Identify which cell holds the provided text, then report its (X, Y) central coordinate. 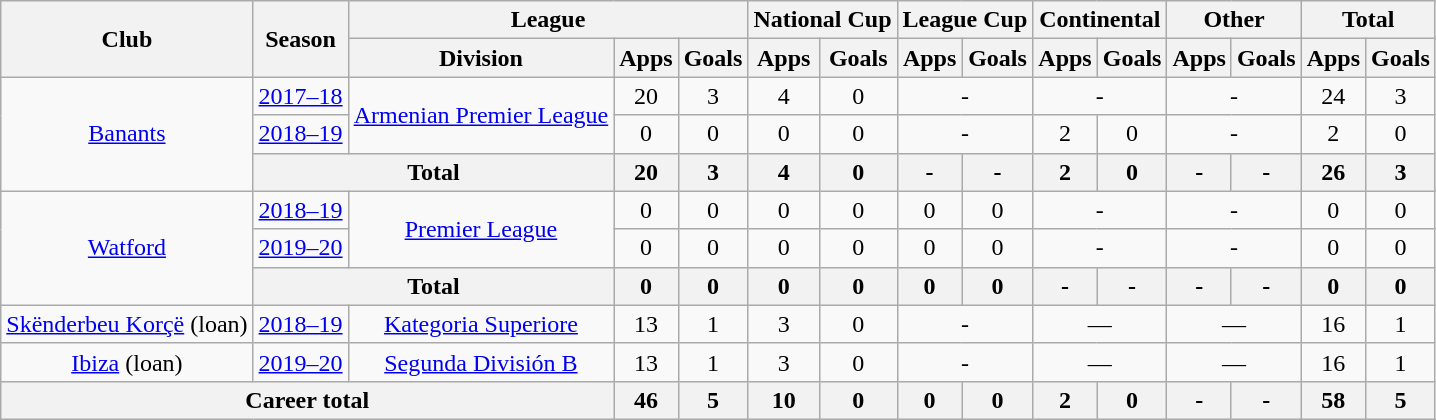
Other (1234, 20)
Premier League (481, 229)
Kategoria Superiore (481, 324)
National Cup (822, 20)
10 (784, 400)
Segunda División B (481, 362)
League (548, 20)
Career total (308, 400)
League Cup (965, 20)
Division (481, 58)
Armenian Premier League (481, 115)
2017–18 (300, 96)
Watford (127, 248)
Banants (127, 134)
Continental (1100, 20)
24 (1333, 96)
Ibiza (loan) (127, 362)
Club (127, 39)
46 (646, 400)
Season (300, 39)
58 (1333, 400)
26 (1333, 172)
Skënderbeu Korçë (loan) (127, 324)
